Find where the given text appears and provide that cell's center as [x, y] coordinate. 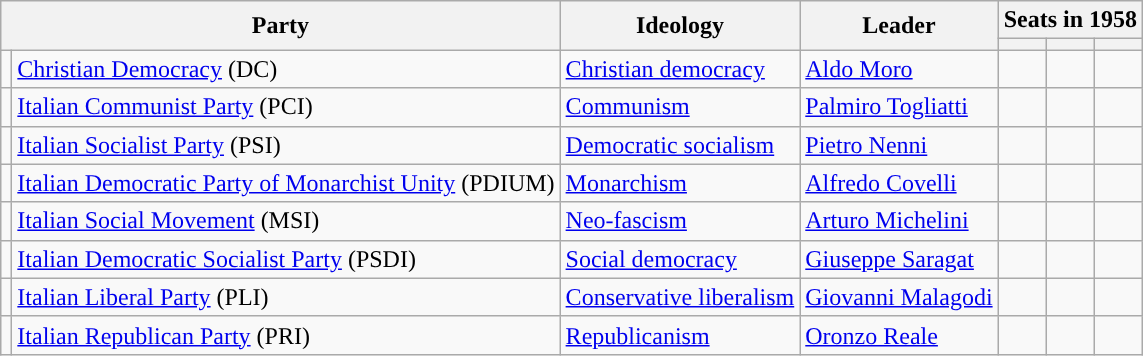
Giovanni Malagodi [899, 297]
Communism [680, 107]
Republicanism [680, 335]
Party [280, 26]
Italian Social Movement (MSI) [286, 221]
Italian Republican Party (PRI) [286, 335]
Alfredo Covelli [899, 183]
Italian Liberal Party (PLI) [286, 297]
Christian Democracy (DC) [286, 69]
Aldo Moro [899, 69]
Italian Democratic Party of Monarchist Unity (PDIUM) [286, 183]
Palmiro Togliatti [899, 107]
Monarchism [680, 183]
Giuseppe Saragat [899, 259]
Italian Socialist Party (PSI) [286, 145]
Social democracy [680, 259]
Oronzo Reale [899, 335]
Ideology [680, 26]
Pietro Nenni [899, 145]
Christian democracy [680, 69]
Italian Communist Party (PCI) [286, 107]
Arturo Michelini [899, 221]
Italian Democratic Socialist Party (PSDI) [286, 259]
Neo-fascism [680, 221]
Conservative liberalism [680, 297]
Seats in 1958 [1070, 20]
Leader [899, 26]
Democratic socialism [680, 145]
